Scan for the cell matching the given text and deliver its (X, Y) coordinate at center. 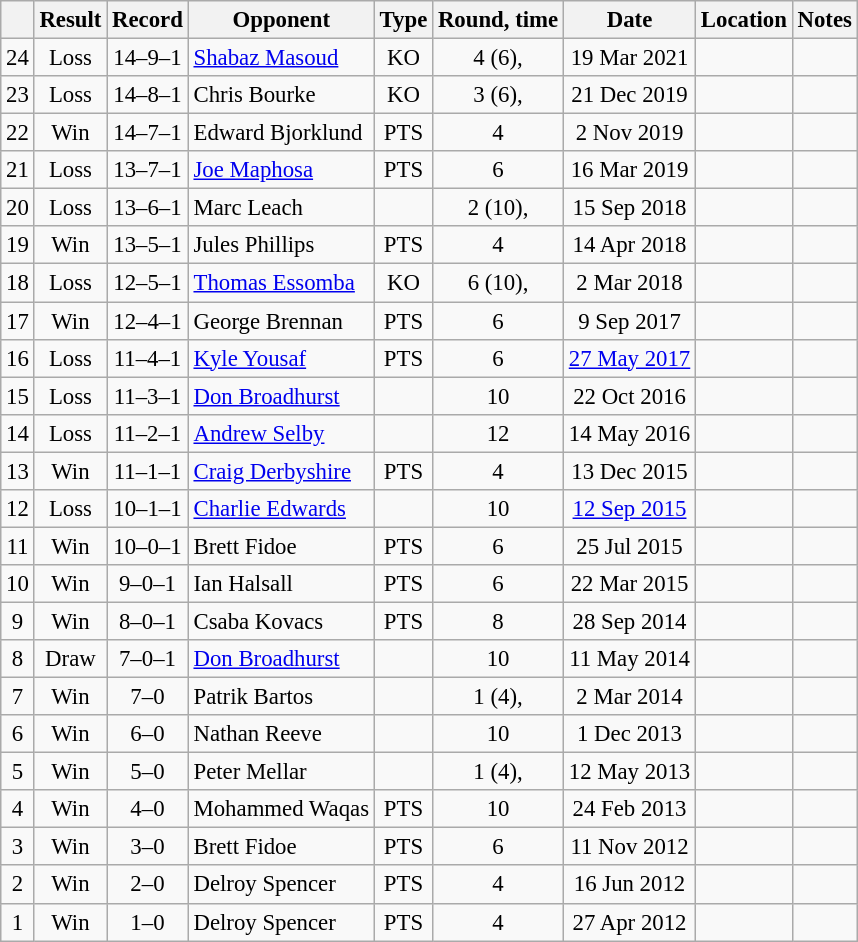
7–0 (148, 697)
Peter Mellar (281, 772)
2 (10), (498, 208)
14–9–1 (148, 58)
21 Dec 2019 (629, 95)
Type (403, 20)
Csaba Kovacs (281, 621)
22 (18, 133)
27 Apr 2012 (629, 922)
Craig Derbyshire (281, 471)
Patrik Bartos (281, 697)
1 (18, 922)
19 Mar 2021 (629, 58)
Location (744, 20)
14 (18, 433)
12 Sep 2015 (629, 509)
11–2–1 (148, 433)
10–0–1 (148, 546)
Notes (824, 20)
Edward Bjorklund (281, 133)
2 Mar 2018 (629, 283)
Thomas Essomba (281, 283)
10–1–1 (148, 509)
14 Apr 2018 (629, 245)
13 (18, 471)
3 (6), (498, 95)
7–0–1 (148, 659)
13–7–1 (148, 170)
Andrew Selby (281, 433)
14 May 2016 (629, 433)
11 (18, 546)
George Brennan (281, 321)
27 May 2017 (629, 358)
13 Dec 2015 (629, 471)
Kyle Yousaf (281, 358)
3–0 (148, 847)
12–5–1 (148, 283)
20 (18, 208)
28 Sep 2014 (629, 621)
19 (18, 245)
3 (18, 847)
4 (6), (498, 58)
22 Oct 2016 (629, 396)
Nathan Reeve (281, 734)
Shabaz Masoud (281, 58)
4–0 (148, 809)
12–4–1 (148, 321)
Record (148, 20)
24 Feb 2013 (629, 809)
Mohammed Waqas (281, 809)
6–0 (148, 734)
16 Jun 2012 (629, 885)
9 Sep 2017 (629, 321)
17 (18, 321)
Draw (70, 659)
13–6–1 (148, 208)
Jules Phillips (281, 245)
Date (629, 20)
2 (18, 885)
2–0 (148, 885)
14–7–1 (148, 133)
7 (18, 697)
15 Sep 2018 (629, 208)
Round, time (498, 20)
24 (18, 58)
Marc Leach (281, 208)
1–0 (148, 922)
21 (18, 170)
22 Mar 2015 (629, 584)
12 May 2013 (629, 772)
16 Mar 2019 (629, 170)
2 Mar 2014 (629, 697)
5–0 (148, 772)
13–5–1 (148, 245)
11–3–1 (148, 396)
23 (18, 95)
18 (18, 283)
Result (70, 20)
14–8–1 (148, 95)
1 Dec 2013 (629, 734)
16 (18, 358)
Joe Maphosa (281, 170)
25 Jul 2015 (629, 546)
2 Nov 2019 (629, 133)
5 (18, 772)
Ian Halsall (281, 584)
Chris Bourke (281, 95)
6 (10), (498, 283)
11–4–1 (148, 358)
8–0–1 (148, 621)
9 (18, 621)
Opponent (281, 20)
11–1–1 (148, 471)
9–0–1 (148, 584)
15 (18, 396)
11 Nov 2012 (629, 847)
Charlie Edwards (281, 509)
11 May 2014 (629, 659)
